For the text-containing cell, return its midpoint in (x, y) coordinate format. 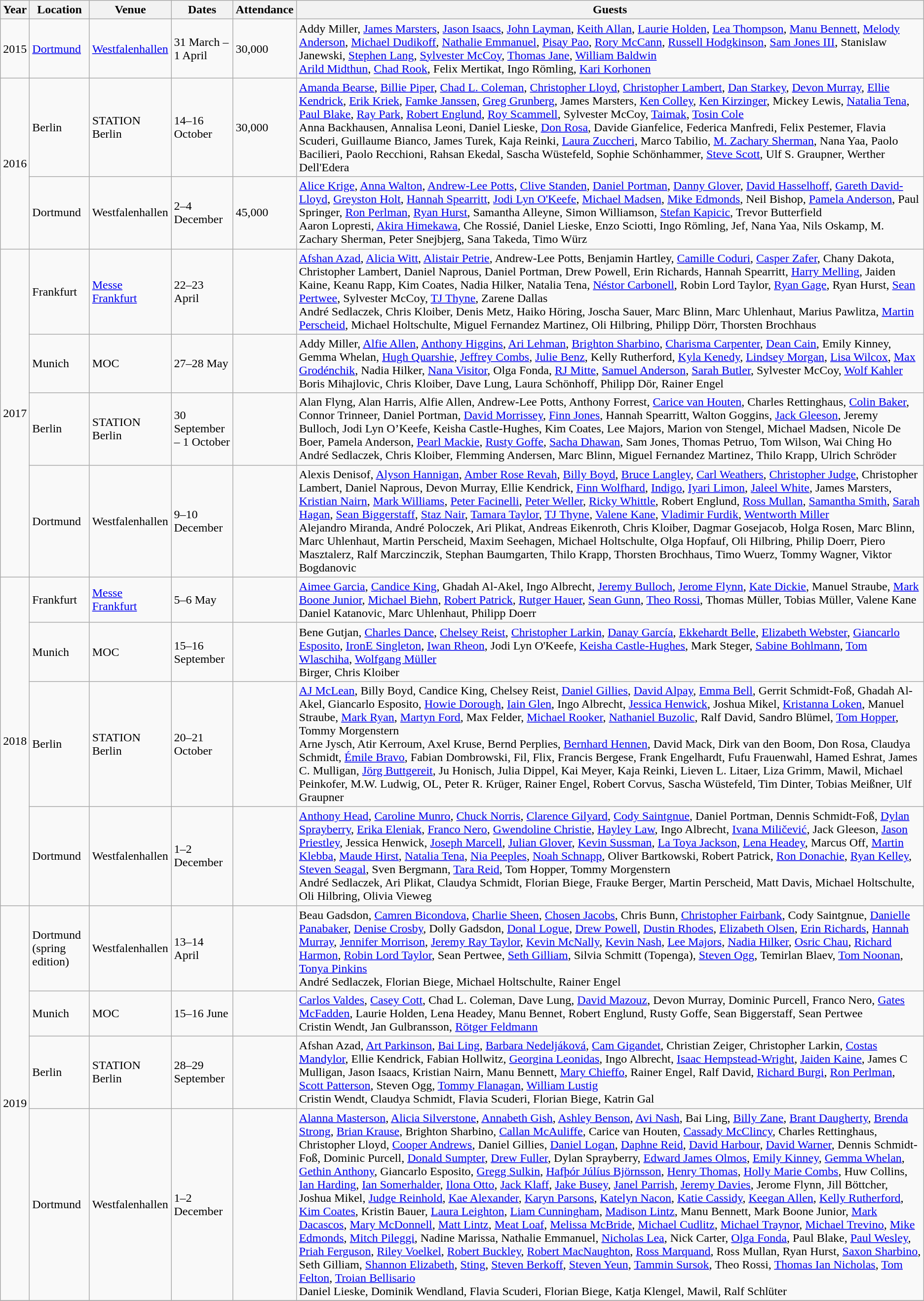
28–29 September (202, 1072)
15–16 June (202, 1014)
2018 (15, 741)
Location (59, 10)
30 September – 1 October (202, 429)
Guests (610, 10)
27–28 May (202, 363)
31 March – 1 April (202, 48)
14–16 October (202, 127)
Year (15, 10)
Dortmund (spring edition) (59, 948)
15–16 September (202, 651)
2019 (15, 1103)
5–6 May (202, 600)
22–23 April (202, 291)
45,000 (265, 213)
Dates (202, 10)
2–4 December (202, 213)
20–21 October (202, 744)
2017 (15, 413)
Attendance (265, 10)
13–14 April (202, 948)
2015 (15, 48)
Venue (130, 10)
9–10 December (202, 521)
2016 (15, 163)
